Output the [x, y] coordinate of the center of the cell containing the given text.  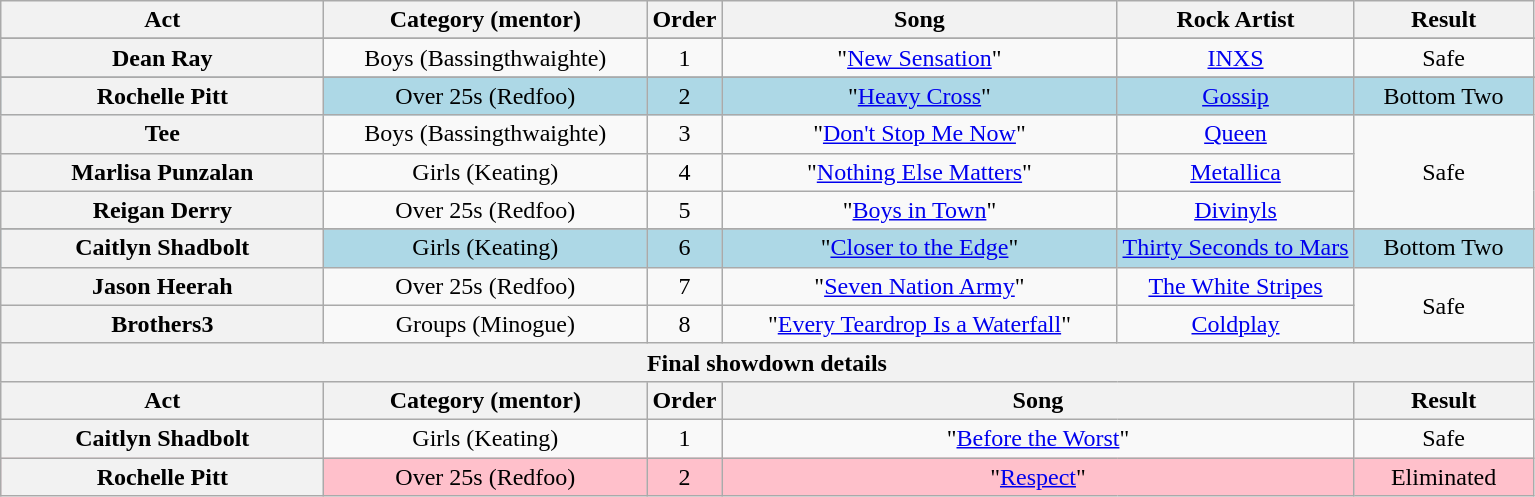
Coldplay [1236, 324]
Dean Ray [162, 58]
3 [684, 134]
Divinyls [1236, 210]
"Respect" [1038, 477]
Marlisa Punzalan [162, 172]
"Before the Worst" [1038, 438]
Groups (Minogue) [486, 324]
Final showdown details [767, 362]
"Nothing Else Matters" [920, 172]
Queen [1236, 134]
5 [684, 210]
"Heavy Cross" [920, 96]
Gossip [1236, 96]
Metallica [1236, 172]
Rock Artist [1236, 20]
The White Stripes [1236, 286]
"Don't Stop Me Now" [920, 134]
"Closer to the Edge" [920, 248]
Brothers3 [162, 324]
Eliminated [1444, 477]
"New Sensation" [920, 58]
Jason Heerah [162, 286]
"Every Teardrop Is a Waterfall" [920, 324]
4 [684, 172]
6 [684, 248]
"Boys in Town" [920, 210]
Reigan Derry [162, 210]
"Seven Nation Army" [920, 286]
Thirty Seconds to Mars [1236, 248]
7 [684, 286]
8 [684, 324]
INXS [1236, 58]
Tee [162, 134]
